Scan for the cell matching the given text and deliver its (X, Y) coordinate at center. 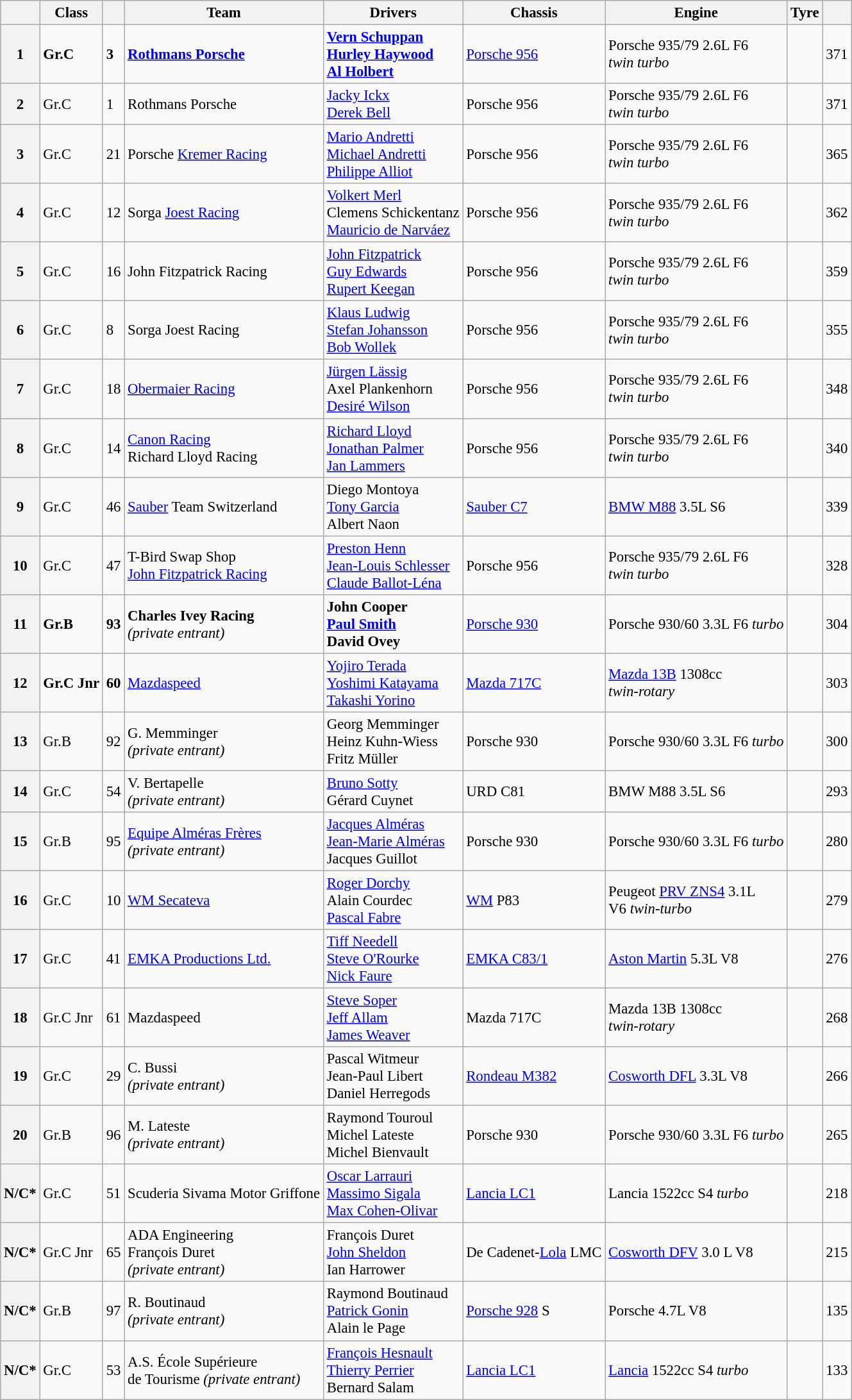
280 (837, 842)
268 (837, 1018)
304 (837, 624)
266 (837, 1076)
303 (837, 683)
133 (837, 1370)
A.S. École Supérieure de Tourisme (private entrant) (224, 1370)
47 (113, 565)
Obermaier Racing (224, 389)
7 (21, 389)
Vern Schuppan Hurley Haywood Al Holbert (392, 54)
11 (21, 624)
Richard Lloyd Jonathan Palmer Jan Lammers (392, 448)
Pascal Witmeur Jean-Paul Libert Daniel Herregods (392, 1076)
Porsche 4.7L V8 (696, 1312)
Klaus Ludwig Stefan Johansson Bob Wollek (392, 331)
John Fitzpatrick Guy Edwards Rupert Keegan (392, 272)
19 (21, 1076)
17 (21, 959)
Canon Racing Richard Lloyd Racing (224, 448)
Jacky Ickx Derek Bell (392, 104)
21 (113, 154)
John Fitzpatrick Racing (224, 272)
4 (21, 213)
Rondeau M382 (534, 1076)
Chassis (534, 13)
Bruno Sotty Gérard Cuynet (392, 791)
Aston Martin 5.3L V8 (696, 959)
51 (113, 1194)
Roger Dorchy Alain Courdec Pascal Fabre (392, 900)
EMKA Productions Ltd. (224, 959)
5 (21, 272)
339 (837, 506)
Yojiro Terada Yoshimi Katayama Takashi Yorino (392, 683)
Mario Andretti Michael Andretti Philippe Alliot (392, 154)
340 (837, 448)
François Hesnault Thierry Perrier Bernard Salam (392, 1370)
Jürgen Lässig Axel Plankenhorn Desiré Wilson (392, 389)
Engine (696, 13)
Porsche 928 S (534, 1312)
348 (837, 389)
Tyre (805, 13)
215 (837, 1253)
293 (837, 791)
2 (21, 104)
Sauber Team Switzerland (224, 506)
Diego Montoya Tony Garcia Albert Naon (392, 506)
Cosworth DFL 3.3L V8 (696, 1076)
355 (837, 331)
97 (113, 1312)
De Cadenet-Lola LMC (534, 1253)
218 (837, 1194)
96 (113, 1135)
328 (837, 565)
95 (113, 842)
V. Bertapelle (private entrant) (224, 791)
Drivers (392, 13)
92 (113, 742)
29 (113, 1076)
Tiff Needell Steve O'Rourke Nick Faure (392, 959)
ADA Engineering François Duret(private entrant) (224, 1253)
URD C81 (534, 791)
15 (21, 842)
WM P83 (534, 900)
359 (837, 272)
93 (113, 624)
20 (21, 1135)
WM Secateva (224, 900)
Volkert Merl Clemens Schickentanz Mauricio de Narváez (392, 213)
Porsche Kremer Racing (224, 154)
Scuderia Sivama Motor Griffone (224, 1194)
EMKA C83/1 (534, 959)
Raymond Boutinaud Patrick Gonin Alain le Page (392, 1312)
Equipe Alméras Frères (private entrant) (224, 842)
60 (113, 683)
John Cooper Paul Smith David Ovey (392, 624)
65 (113, 1253)
M. Lateste(private entrant) (224, 1135)
279 (837, 900)
Class (71, 13)
135 (837, 1312)
Jacques Alméras Jean-Marie Alméras Jacques Guillot (392, 842)
Raymond Touroul Michel Lateste Michel Bienvault (392, 1135)
265 (837, 1135)
13 (21, 742)
365 (837, 154)
6 (21, 331)
T-Bird Swap Shop John Fitzpatrick Racing (224, 565)
R. Boutinaud(private entrant) (224, 1312)
Steve Soper Jeff Allam James Weaver (392, 1018)
9 (21, 506)
Oscar Larrauri Massimo Sigala Max Cohen-Olivar (392, 1194)
François Duret John Sheldon Ian Harrower (392, 1253)
Team (224, 13)
Preston Henn Jean-Louis Schlesser Claude Ballot-Léna (392, 565)
Cosworth DFV 3.0 L V8 (696, 1253)
300 (837, 742)
C. Bussi (private entrant) (224, 1076)
276 (837, 959)
41 (113, 959)
46 (113, 506)
Peugeot PRV ZNS4 3.1L V6 twin-turbo (696, 900)
61 (113, 1018)
G. Memminger(private entrant) (224, 742)
Charles Ivey Racing(private entrant) (224, 624)
Sauber C7 (534, 506)
362 (837, 213)
54 (113, 791)
53 (113, 1370)
Georg Memminger Heinz Kuhn-Wiess Fritz Müller (392, 742)
